Return the (x, y) coordinate for the center point of the cell that contains the specified text.  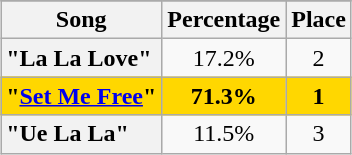
3 (319, 134)
"La La Love" (82, 58)
Song (82, 20)
"Set Me Free" (82, 96)
Place (319, 20)
17.2% (224, 58)
1 (319, 96)
2 (319, 58)
11.5% (224, 134)
71.3% (224, 96)
"Ue La La" (82, 134)
Percentage (224, 20)
